Extract the [x, y] coordinate from the center of the cell holding the provided text.  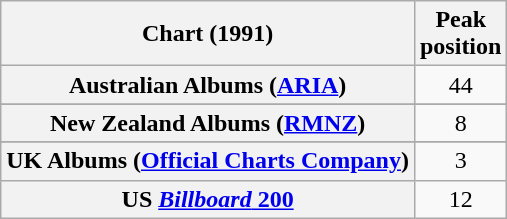
3 [460, 161]
Australian Albums (ARIA) [208, 85]
44 [460, 85]
12 [460, 199]
UK Albums (Official Charts Company) [208, 161]
New Zealand Albums (RMNZ) [208, 123]
8 [460, 123]
US Billboard 200 [208, 199]
Chart (1991) [208, 34]
Peakposition [460, 34]
